Identify which cell holds the provided text, then report its [X, Y] central coordinate. 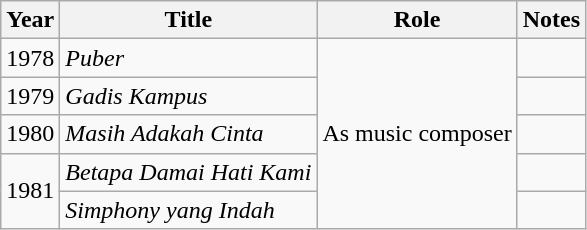
Role [417, 20]
1979 [30, 96]
Notes [551, 20]
Title [188, 20]
1980 [30, 134]
Puber [188, 58]
Year [30, 20]
1981 [30, 191]
1978 [30, 58]
Masih Adakah Cinta [188, 134]
Gadis Kampus [188, 96]
Simphony yang Indah [188, 210]
As music composer [417, 134]
Betapa Damai Hati Kami [188, 172]
